Extract the (X, Y) coordinate from the center of the cell holding the provided text.  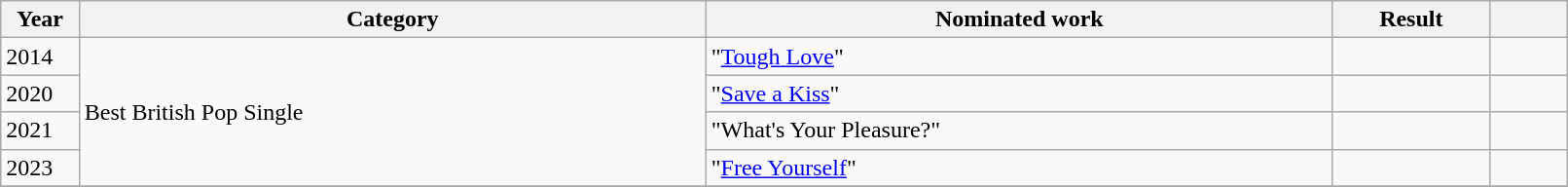
Year (40, 19)
Nominated work (1019, 19)
2021 (40, 131)
"Free Yourself" (1019, 168)
"Tough Love" (1019, 56)
Best British Pop Single (392, 112)
2023 (40, 168)
2014 (40, 56)
Result (1411, 19)
"Save a Kiss" (1019, 93)
"What's Your Pleasure?" (1019, 131)
Category (392, 19)
2020 (40, 93)
